Identify which cell holds the provided text, then report its (x, y) central coordinate. 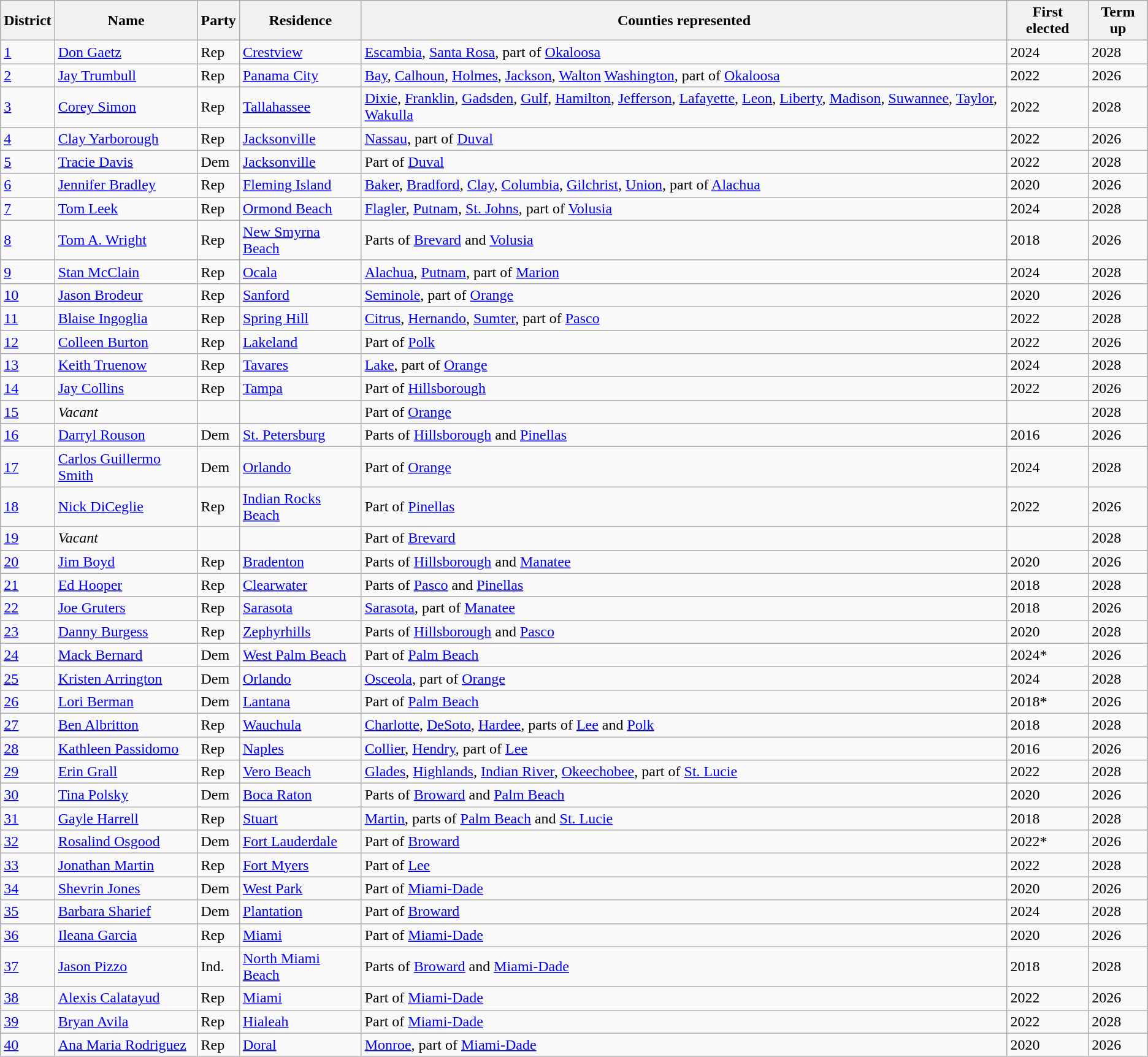
Party (218, 21)
Darryl Rouson (126, 435)
Parts of Broward and Palm Beach (684, 795)
Doral (300, 1045)
West Park (300, 888)
29 (28, 772)
Dixie, Franklin, Gadsden, Gulf, Hamilton, Jefferson, Lafayette, Leon, Liberty, Madison, Suwannee, Taylor, Wakulla (684, 107)
Barbara Sharief (126, 912)
17 (28, 467)
Boca Raton (300, 795)
23 (28, 632)
Don Gaetz (126, 52)
Ormond Beach (300, 208)
Spring Hill (300, 318)
Escambia, Santa Rosa, part of Okaloosa (684, 52)
Lori Berman (126, 701)
14 (28, 389)
West Palm Beach (300, 655)
39 (28, 1021)
Corey Simon (126, 107)
34 (28, 888)
Part of Brevard (684, 538)
Blaise Ingoglia (126, 318)
North Miami Beach (300, 966)
2018* (1047, 701)
Mack Bernard (126, 655)
Part of Hillsborough (684, 389)
Tom A. Wright (126, 240)
Jason Brodeur (126, 295)
Jennifer Bradley (126, 185)
Term up (1118, 21)
Clay Yarborough (126, 139)
Colleen Burton (126, 342)
Carlos Guillermo Smith (126, 467)
27 (28, 725)
Seminole, part of Orange (684, 295)
33 (28, 865)
Ben Albritton (126, 725)
18 (28, 506)
15 (28, 412)
Nick DiCeglie (126, 506)
Ind. (218, 966)
Martin, parts of Palm Beach and St. Lucie (684, 819)
Jonathan Martin (126, 865)
21 (28, 585)
Alachua, Putnam, part of Marion (684, 272)
Shevrin Jones (126, 888)
Bryan Avila (126, 1021)
3 (28, 107)
Jay Collins (126, 389)
New Smyrna Beach (300, 240)
Danny Burgess (126, 632)
38 (28, 998)
Sarasota, part of Manatee (684, 608)
Ed Hooper (126, 585)
Lantana (300, 701)
Charlotte, DeSoto, Hardee, parts of Lee and Polk (684, 725)
5 (28, 162)
2 (28, 75)
Sarasota (300, 608)
19 (28, 538)
Parts of Hillsborough and Pinellas (684, 435)
32 (28, 842)
Naples (300, 749)
2024* (1047, 655)
Stuart (300, 819)
40 (28, 1045)
Fort Lauderdale (300, 842)
Fort Myers (300, 865)
Name (126, 21)
Part of Polk (684, 342)
Lake, part of Orange (684, 365)
Nassau, part of Duval (684, 139)
Jay Trumbull (126, 75)
Vero Beach (300, 772)
Citrus, Hernando, Sumter, part of Pasco (684, 318)
8 (28, 240)
Parts of Hillsborough and Manatee (684, 562)
Flagler, Putnam, St. Johns, part of Volusia (684, 208)
11 (28, 318)
26 (28, 701)
Alexis Calatayud (126, 998)
Kathleen Passidomo (126, 749)
Tina Polsky (126, 795)
Collier, Hendry, part of Lee (684, 749)
Fleming Island (300, 185)
Zephyrhills (300, 632)
Bay, Calhoun, Holmes, Jackson, Walton Washington, part of Okaloosa (684, 75)
Tallahassee (300, 107)
Kristen Arrington (126, 678)
Part of Pinellas (684, 506)
Sanford (300, 295)
Ocala (300, 272)
36 (28, 935)
9 (28, 272)
4 (28, 139)
1 (28, 52)
Residence (300, 21)
6 (28, 185)
Indian Rocks Beach (300, 506)
Parts of Pasco and Pinellas (684, 585)
Erin Grall (126, 772)
Part of Lee (684, 865)
Hialeah (300, 1021)
Monroe, part of Miami-Dade (684, 1045)
16 (28, 435)
Panama City (300, 75)
Parts of Brevard and Volusia (684, 240)
Parts of Hillsborough and Pasco (684, 632)
22 (28, 608)
Glades, Highlands, Indian River, Okeechobee, part of St. Lucie (684, 772)
Stan McClain (126, 272)
Tavares (300, 365)
2022* (1047, 842)
Clearwater (300, 585)
Part of Duval (684, 162)
13 (28, 365)
Lakeland (300, 342)
37 (28, 966)
Rosalind Osgood (126, 842)
Crestview (300, 52)
Counties represented (684, 21)
Joe Gruters (126, 608)
Ana Maria Rodriguez (126, 1045)
31 (28, 819)
Bradenton (300, 562)
Wauchula (300, 725)
28 (28, 749)
Jim Boyd (126, 562)
Jason Pizzo (126, 966)
First elected (1047, 21)
St. Petersburg (300, 435)
24 (28, 655)
25 (28, 678)
Ileana Garcia (126, 935)
7 (28, 208)
30 (28, 795)
Plantation (300, 912)
10 (28, 295)
Baker, Bradford, Clay, Columbia, Gilchrist, Union, part of Alachua (684, 185)
Osceola, part of Orange (684, 678)
Tampa (300, 389)
Tracie Davis (126, 162)
Keith Truenow (126, 365)
35 (28, 912)
Parts of Broward and Miami-Dade (684, 966)
20 (28, 562)
Gayle Harrell (126, 819)
12 (28, 342)
District (28, 21)
Tom Leek (126, 208)
